Extract the [X, Y] coordinate from the center of the cell holding the provided text.  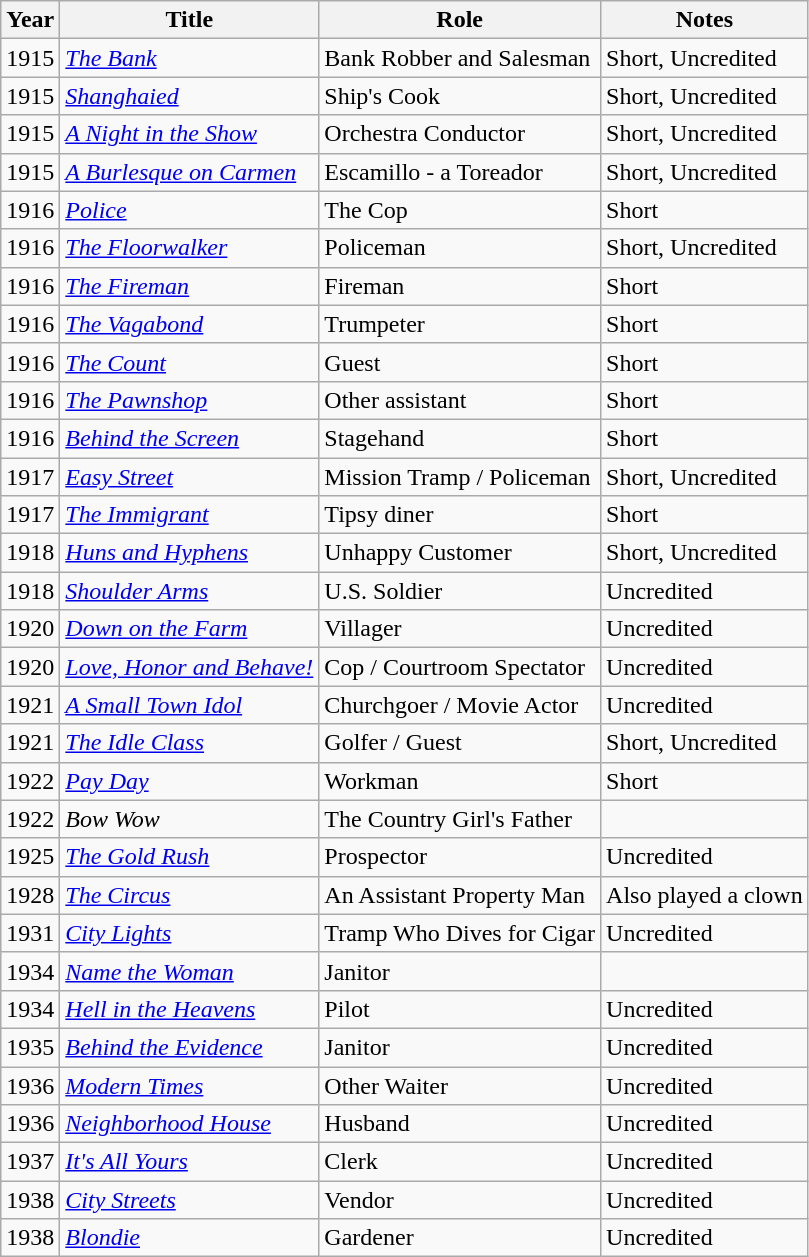
Bank Robber and Salesman [460, 58]
City Streets [190, 1200]
Trumpeter [460, 324]
1931 [30, 933]
Pay Day [190, 781]
Neighborhood House [190, 1124]
Tipsy diner [460, 515]
The Floorwalker [190, 248]
The Immigrant [190, 515]
Villager [460, 629]
Mission Tramp / Policeman [460, 477]
Modern Times [190, 1085]
Year [30, 20]
The Circus [190, 895]
Blondie [190, 1238]
Also played a clown [705, 895]
The Cop [460, 210]
Fireman [460, 286]
Notes [705, 20]
Title [190, 20]
Orchestra Conductor [460, 134]
Vendor [460, 1200]
Gardener [460, 1238]
Tramp Who Dives for Cigar [460, 933]
The Bank [190, 58]
Behind the Evidence [190, 1047]
Name the Woman [190, 971]
Bow Wow [190, 819]
Pilot [460, 1009]
Shoulder Arms [190, 591]
Down on the Farm [190, 629]
1935 [30, 1047]
Huns and Hyphens [190, 553]
The Gold Rush [190, 857]
The Vagabond [190, 324]
Prospector [460, 857]
Workman [460, 781]
1925 [30, 857]
Policeman [460, 248]
Stagehand [460, 438]
The Pawnshop [190, 400]
Easy Street [190, 477]
Escamillo - a Toreador [460, 172]
The Count [190, 362]
Husband [460, 1124]
Cop / Courtroom Spectator [460, 667]
Behind the Screen [190, 438]
Churchgoer / Movie Actor [460, 705]
A Small Town Idol [190, 705]
Other Waiter [460, 1085]
1928 [30, 895]
Ship's Cook [460, 96]
It's All Yours [190, 1162]
1937 [30, 1162]
U.S. Soldier [460, 591]
City Lights [190, 933]
Clerk [460, 1162]
Guest [460, 362]
An Assistant Property Man [460, 895]
The Country Girl's Father [460, 819]
A Night in the Show [190, 134]
Unhappy Customer [460, 553]
The Idle Class [190, 743]
Police [190, 210]
Role [460, 20]
Love, Honor and Behave! [190, 667]
Golfer / Guest [460, 743]
A Burlesque on Carmen [190, 172]
The Fireman [190, 286]
Shanghaied [190, 96]
Other assistant [460, 400]
Hell in the Heavens [190, 1009]
